Return [x, y] of the center of cell containing provided text 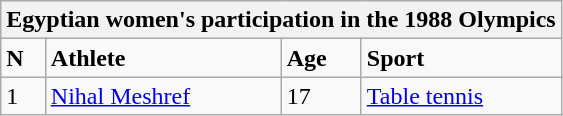
Nihal Meshref [163, 96]
Egyptian women's participation in the 1988 Olympics [281, 20]
17 [321, 96]
Athlete [163, 58]
Age [321, 58]
Sport [461, 58]
N [24, 58]
Table tennis [461, 96]
1 [24, 96]
